Return the (X, Y) coordinate for the center point of the cell that contains the specified text.  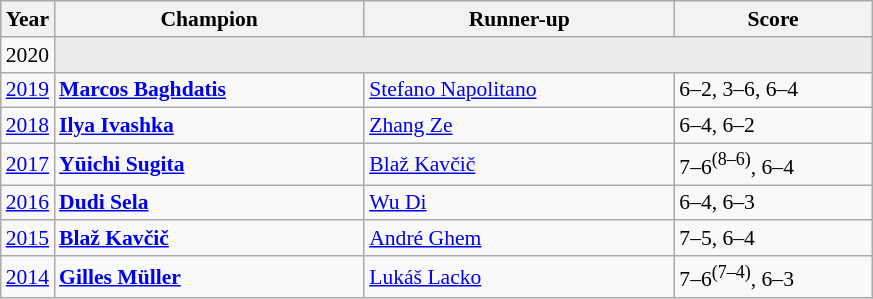
Yūichi Sugita (209, 164)
7–6(8–6), 6–4 (773, 164)
2014 (28, 276)
Champion (209, 19)
2018 (28, 126)
Marcos Baghdatis (209, 90)
6–4, 6–2 (773, 126)
2020 (28, 55)
6–4, 6–3 (773, 203)
Score (773, 19)
2015 (28, 239)
Zhang Ze (519, 126)
Wu Di (519, 203)
André Ghem (519, 239)
Runner-up (519, 19)
7–6(7–4), 6–3 (773, 276)
Lukáš Lacko (519, 276)
Stefano Napolitano (519, 90)
Dudi Sela (209, 203)
2017 (28, 164)
2016 (28, 203)
2019 (28, 90)
Gilles Müller (209, 276)
6–2, 3–6, 6–4 (773, 90)
Year (28, 19)
7–5, 6–4 (773, 239)
Ilya Ivashka (209, 126)
